Determine the (X, Y) coordinate at the center of the cell enclosing the given text.  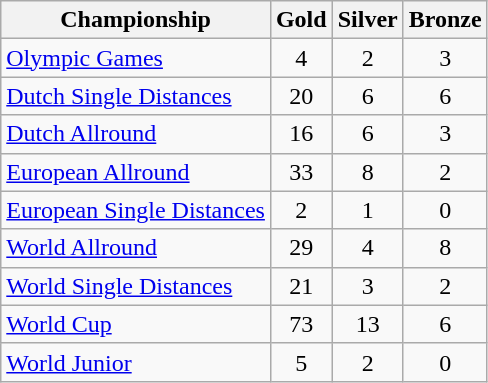
European Single Distances (136, 210)
13 (368, 324)
Olympic Games (136, 58)
33 (301, 172)
21 (301, 286)
Gold (301, 20)
Silver (368, 20)
29 (301, 248)
World Allround (136, 248)
5 (301, 362)
World Cup (136, 324)
Dutch Allround (136, 134)
Dutch Single Distances (136, 96)
20 (301, 96)
European Allround (136, 172)
16 (301, 134)
World Junior (136, 362)
Bronze (445, 20)
73 (301, 324)
1 (368, 210)
World Single Distances (136, 286)
Championship (136, 20)
